Locate the cell with the specified text and output its [X, Y] center coordinate. 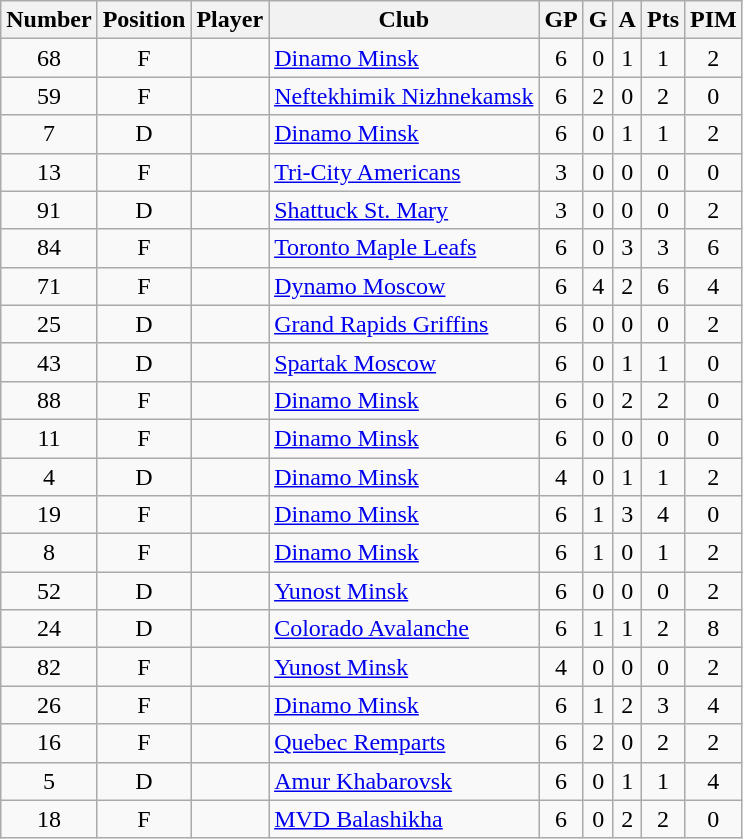
Shattuck St. Mary [404, 210]
Colorado Avalanche [404, 629]
18 [49, 819]
5 [49, 781]
Grand Rapids Griffins [404, 324]
Player [230, 20]
19 [49, 515]
7 [49, 134]
84 [49, 248]
Position [144, 20]
Spartak Moscow [404, 362]
Pts [662, 20]
13 [49, 172]
91 [49, 210]
11 [49, 438]
MVD Balashikha [404, 819]
24 [49, 629]
G [598, 20]
25 [49, 324]
Toronto Maple Leafs [404, 248]
GP [561, 20]
A [627, 20]
16 [49, 743]
Neftekhimik Nizhnekamsk [404, 96]
68 [49, 58]
Quebec Remparts [404, 743]
26 [49, 705]
52 [49, 591]
Club [404, 20]
Dynamo Moscow [404, 286]
43 [49, 362]
Number [49, 20]
71 [49, 286]
PIM [714, 20]
59 [49, 96]
88 [49, 400]
Amur Khabarovsk [404, 781]
82 [49, 667]
Tri-City Americans [404, 172]
